Extract the (x, y) coordinate from the center of the cell holding the provided text.  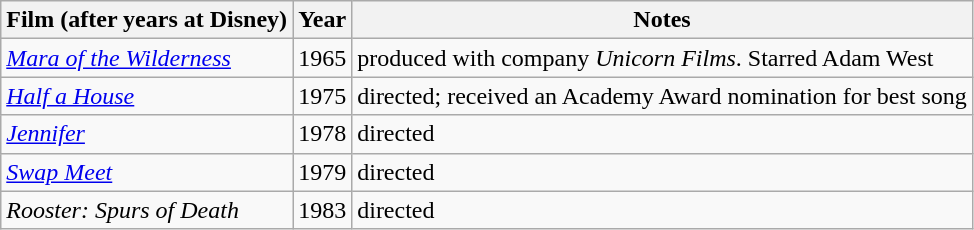
Notes (662, 20)
produced with company Unicorn Films. Starred Adam West (662, 58)
Jennifer (147, 134)
Year (322, 20)
1983 (322, 210)
Mara of the Wilderness (147, 58)
1979 (322, 172)
directed; received an Academy Award nomination for best song (662, 96)
Swap Meet (147, 172)
1978 (322, 134)
Film (after years at Disney) (147, 20)
Rooster: Spurs of Death (147, 210)
Half a House (147, 96)
1965 (322, 58)
1975 (322, 96)
